Return the [x, y] coordinate for the center point of the cell that contains the specified text.  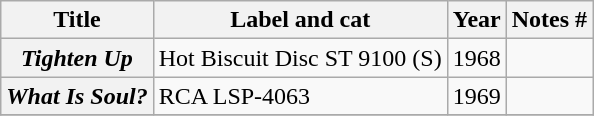
Notes # [549, 20]
1968 [476, 58]
Hot Biscuit Disc ST 9100 (S) [300, 58]
Tighten Up [77, 58]
Label and cat [300, 20]
What Is Soul? [77, 96]
1969 [476, 96]
Year [476, 20]
RCA LSP-4063 [300, 96]
Title [77, 20]
